Find where the given text appears and provide that cell's center as [X, Y] coordinate. 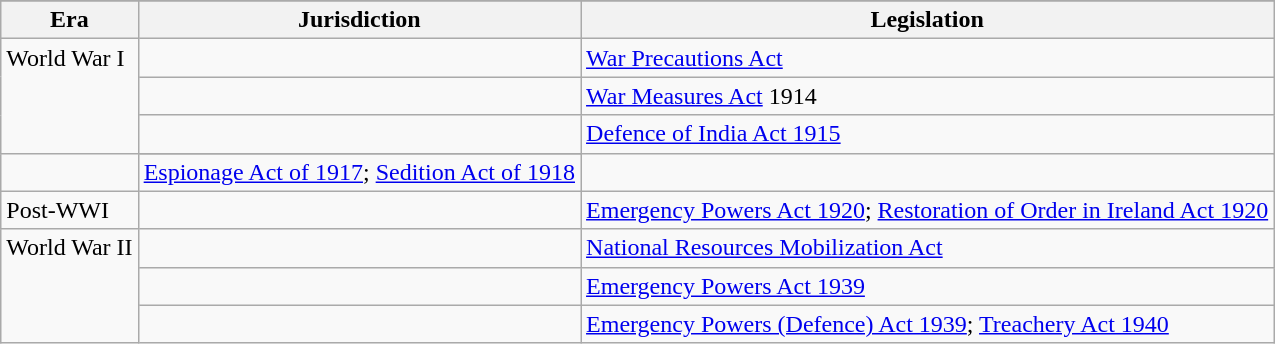
Emergency Powers Act 1920; Restoration of Order in Ireland Act 1920 [928, 210]
Emergency Powers (Defence) Act 1939; Treachery Act 1940 [928, 324]
World War I [70, 96]
War Precautions Act [928, 58]
Post-WWI [70, 210]
National Resources Mobilization Act [928, 248]
World War II [70, 286]
Era [70, 20]
Espionage Act of 1917; Sedition Act of 1918 [359, 172]
Defence of India Act 1915 [928, 134]
War Measures Act 1914 [928, 96]
Legislation [928, 20]
Jurisdiction [359, 20]
Emergency Powers Act 1939 [928, 286]
